Return the (X, Y) coordinate for the center point of the cell that contains the specified text.  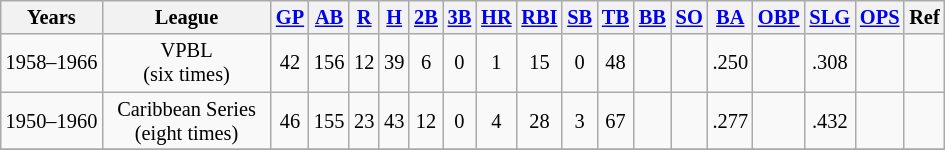
1958–1966 (52, 63)
1 (496, 63)
42 (290, 63)
.277 (730, 121)
SO (690, 17)
BA (730, 17)
League (186, 17)
RBI (539, 17)
TB (616, 17)
Caribbean Series (eight times) (186, 121)
OBP (779, 17)
OPS (880, 17)
48 (616, 63)
23 (364, 121)
.432 (830, 121)
Years (52, 17)
.308 (830, 63)
AB (329, 17)
GP (290, 17)
R (364, 17)
46 (290, 121)
1950–1960 (52, 121)
3 (580, 121)
43 (394, 121)
67 (616, 121)
6 (426, 63)
155 (329, 121)
HR (496, 17)
.250 (730, 63)
3B (460, 17)
156 (329, 63)
VPBL(six times) (186, 63)
SB (580, 17)
SLG (830, 17)
H (394, 17)
15 (539, 63)
Ref (924, 17)
BB (652, 17)
2B (426, 17)
39 (394, 63)
4 (496, 121)
28 (539, 121)
